Locate the cell with the specified text and output its [X, Y] center coordinate. 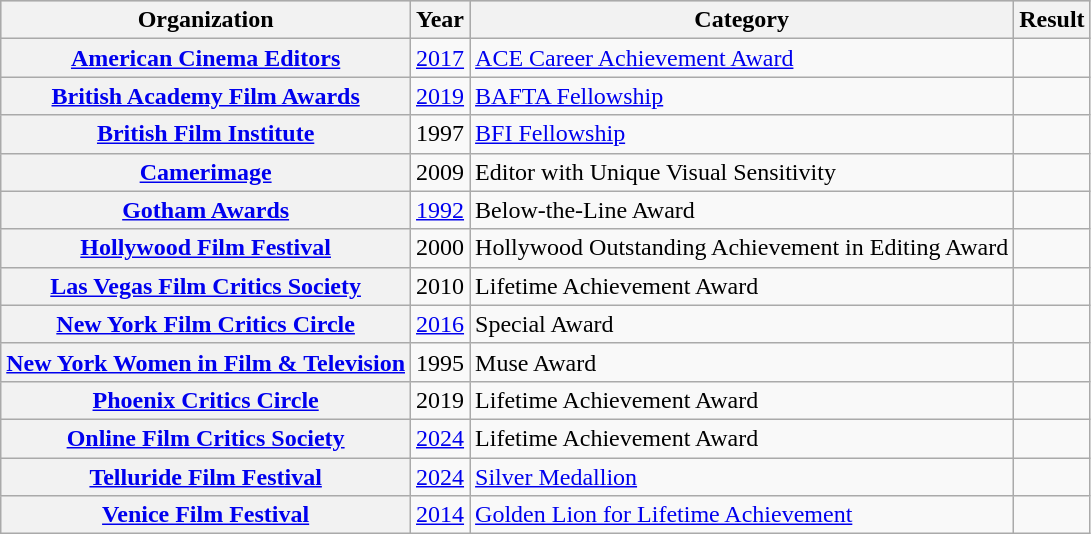
Organization [206, 20]
Online Film Critics Society [206, 438]
BFI Fellowship [742, 134]
Gotham Awards [206, 210]
Result [1052, 20]
New York Women in Film & Television [206, 362]
British Academy Film Awards [206, 96]
Below-the-Line Award [742, 210]
1992 [440, 210]
British Film Institute [206, 134]
Muse Award [742, 362]
Hollywood Film Festival [206, 248]
2000 [440, 248]
Telluride Film Festival [206, 477]
Hollywood Outstanding Achievement in Editing Award [742, 248]
American Cinema Editors [206, 58]
2009 [440, 172]
Editor with Unique Visual Sensitivity [742, 172]
Golden Lion for Lifetime Achievement [742, 515]
Camerimage [206, 172]
1995 [440, 362]
2016 [440, 324]
BAFTA Fellowship [742, 96]
Year [440, 20]
2010 [440, 286]
2017 [440, 58]
Silver Medallion [742, 477]
Special Award [742, 324]
1997 [440, 134]
Category [742, 20]
Las Vegas Film Critics Society [206, 286]
2014 [440, 515]
Phoenix Critics Circle [206, 400]
ACE Career Achievement Award [742, 58]
New York Film Critics Circle [206, 324]
Venice Film Festival [206, 515]
